Return (x, y) of the center of cell containing provided text 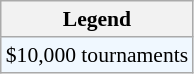
$10,000 tournaments (97, 55)
Legend (97, 19)
